Determine the [x, y] coordinate at the center of the cell enclosing the given text.  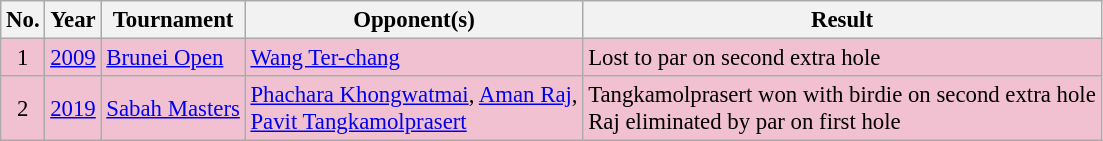
2019 [73, 108]
Opponent(s) [414, 20]
Result [842, 20]
Lost to par on second extra hole [842, 58]
2009 [73, 58]
Wang Ter-chang [414, 58]
Tournament [173, 20]
2 [23, 108]
Sabah Masters [173, 108]
1 [23, 58]
Year [73, 20]
Phachara Khongwatmai, Aman Raj, Pavit Tangkamolprasert [414, 108]
No. [23, 20]
Tangkamolprasert won with birdie on second extra holeRaj eliminated by par on first hole [842, 108]
Brunei Open [173, 58]
